Provide the [X, Y] coordinate of the cell's center where the given text is located.  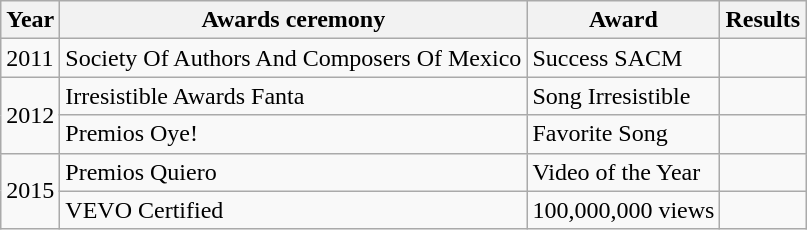
Results [763, 20]
Success SACM [624, 58]
Award [624, 20]
Awards ceremony [294, 20]
Year [30, 20]
Irresistible Awards Fanta [294, 96]
2011 [30, 58]
Favorite Song [624, 134]
Premios Quiero [294, 172]
100,000,000 views [624, 210]
Video of the Year [624, 172]
Song Irresistible [624, 96]
VEVO Certified [294, 210]
Premios Oye! [294, 134]
2012 [30, 115]
Society Of Authors And Composers Of Mexico [294, 58]
2015 [30, 191]
